Determine the [X, Y] coordinate at the center of the cell enclosing the given text.  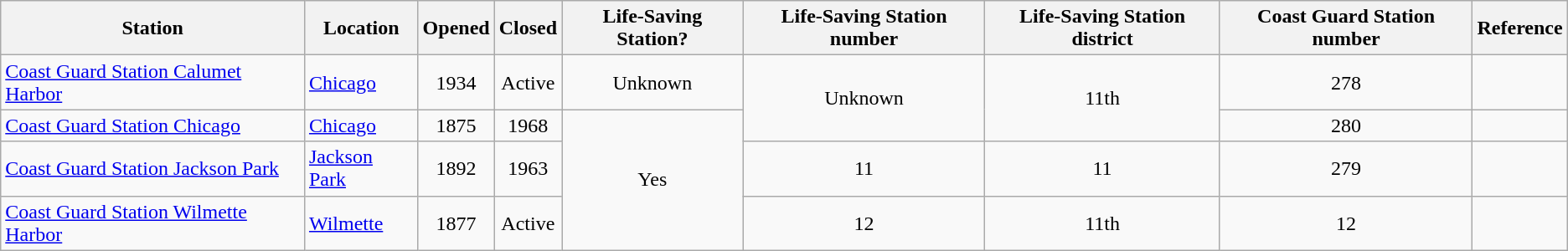
Life-Saving Station? [652, 28]
Coast Guard Station Chicago [152, 125]
1934 [456, 82]
Reference [1519, 28]
1892 [456, 169]
Coast Guard Station Calumet Harbor [152, 82]
1968 [528, 125]
Opened [456, 28]
Jackson Park [361, 169]
Coast Guard Station Wilmette Harbor [152, 223]
279 [1346, 169]
Coast Guard Station number [1346, 28]
Life-Saving Station district [1102, 28]
Closed [528, 28]
Location [361, 28]
1877 [456, 223]
Coast Guard Station Jackson Park [152, 169]
Life-Saving Station number [864, 28]
Station [152, 28]
Wilmette [361, 223]
1875 [456, 125]
Yes [652, 180]
280 [1346, 125]
1963 [528, 169]
278 [1346, 82]
